Search for the cell housing the specified text and yield its [x, y] center coordinate. 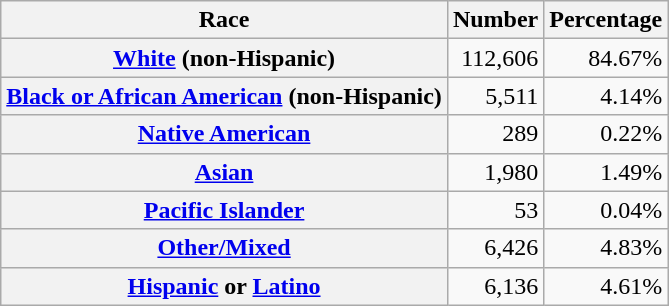
0.22% [606, 134]
6,136 [495, 286]
Percentage [606, 20]
Asian [224, 172]
White (non-Hispanic) [224, 58]
6,426 [495, 248]
Black or African American (non-Hispanic) [224, 96]
Hispanic or Latino [224, 286]
4.14% [606, 96]
Number [495, 20]
4.61% [606, 286]
1,980 [495, 172]
0.04% [606, 210]
Race [224, 20]
Other/Mixed [224, 248]
112,606 [495, 58]
5,511 [495, 96]
53 [495, 210]
1.49% [606, 172]
Pacific Islander [224, 210]
84.67% [606, 58]
4.83% [606, 248]
Native American [224, 134]
289 [495, 134]
